Locate the cell with the specified text and output its [x, y] center coordinate. 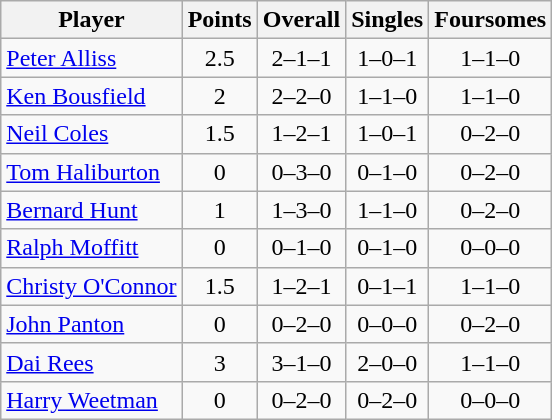
Ken Bousfield [92, 96]
John Panton [92, 324]
2 [220, 96]
Tom Haliburton [92, 172]
0–1–1 [388, 286]
Bernard Hunt [92, 210]
Dai Rees [92, 362]
Singles [388, 20]
2.5 [220, 58]
3–1–0 [301, 362]
Points [220, 20]
Neil Coles [92, 134]
Peter Alliss [92, 58]
2–0–0 [388, 362]
0–3–0 [301, 172]
Christy O'Connor [92, 286]
Player [92, 20]
1–3–0 [301, 210]
2–2–0 [301, 96]
Foursomes [490, 20]
1 [220, 210]
2–1–1 [301, 58]
Harry Weetman [92, 400]
Ralph Moffitt [92, 248]
Overall [301, 20]
3 [220, 362]
